Capture the cell that displays the provided text and extract its (x, y) central coordinate. 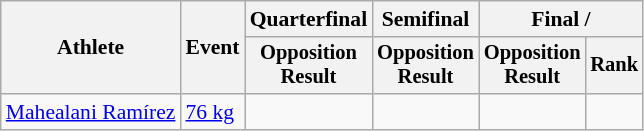
Mahealani Ramírez (91, 112)
Semifinal (426, 19)
Athlete (91, 48)
Rank (614, 66)
Event (212, 48)
Final / (561, 19)
Quarterfinal (309, 19)
76 kg (212, 112)
